Find where the given text appears and provide that cell's center as (X, Y) coordinate. 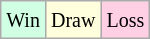
Loss (126, 20)
Win (24, 20)
Draw (72, 20)
